Detect which cell encompasses the target text, then output its (X, Y) center coordinate. 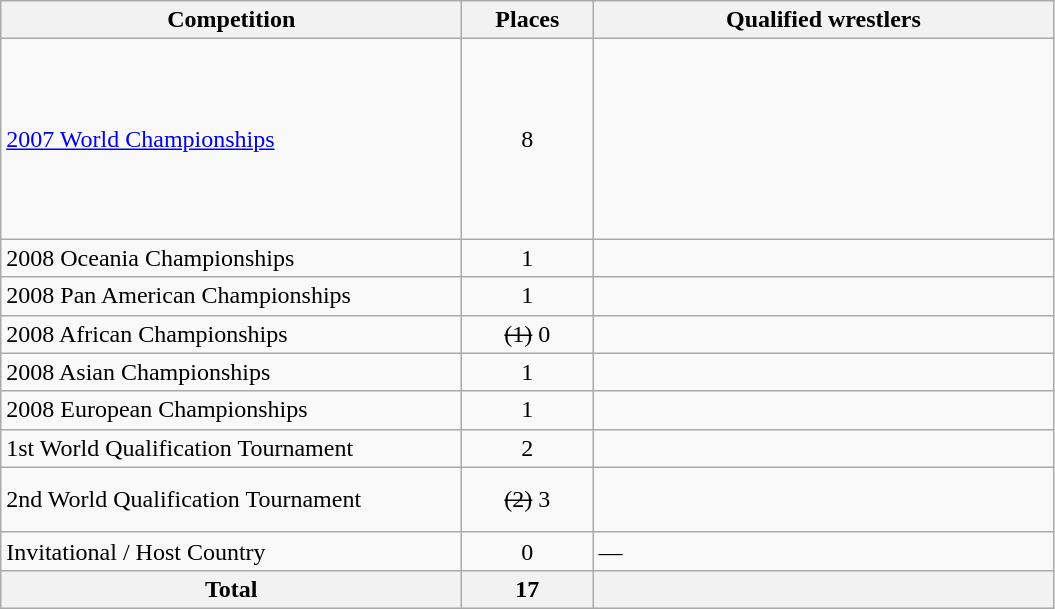
17 (528, 589)
2008 African Championships (232, 334)
(2) 3 (528, 500)
Competition (232, 20)
Qualified wrestlers (824, 20)
2008 Oceania Championships (232, 258)
2008 European Championships (232, 410)
2 (528, 448)
Places (528, 20)
2007 World Championships (232, 139)
8 (528, 139)
(1) 0 (528, 334)
2008 Asian Championships (232, 372)
2nd World Qualification Tournament (232, 500)
Total (232, 589)
0 (528, 551)
Invitational / Host Country (232, 551)
2008 Pan American Championships (232, 296)
— (824, 551)
1st World Qualification Tournament (232, 448)
